Scan for the cell matching the given text and deliver its [X, Y] coordinate at center. 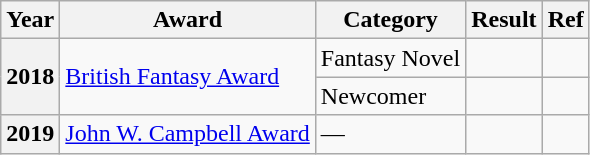
2019 [30, 134]
John W. Campbell Award [188, 134]
British Fantasy Award [188, 77]
— [390, 134]
Newcomer [390, 96]
Category [390, 20]
Year [30, 20]
2018 [30, 77]
Fantasy Novel [390, 58]
Ref [566, 20]
Result [504, 20]
Award [188, 20]
